Extract the [x, y] coordinate from the center of the cell holding the provided text.  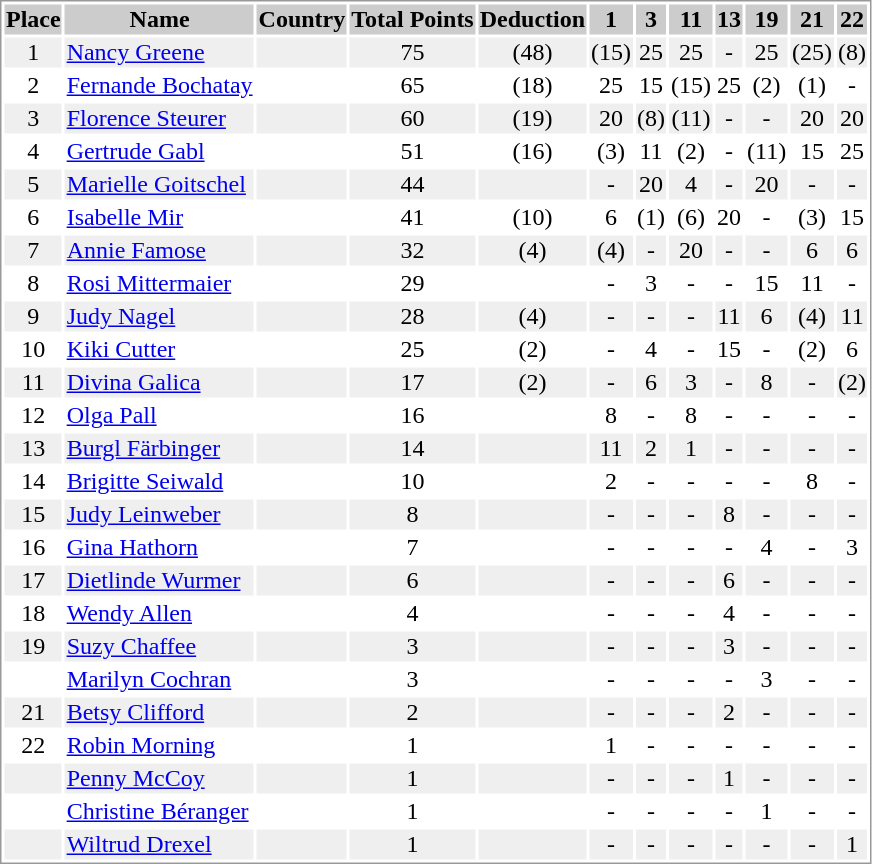
Name [160, 19]
Total Points [412, 19]
51 [412, 151]
Fernande Bochatay [160, 85]
Marilyn Cochran [160, 679]
28 [412, 317]
Place [33, 19]
Betsy Clifford [160, 713]
Florence Steurer [160, 119]
(25) [812, 53]
(19) [532, 119]
Deduction [532, 19]
Nancy Greene [160, 53]
(6) [692, 217]
75 [412, 53]
65 [412, 85]
Judy Leinweber [160, 515]
(10) [532, 217]
12 [33, 415]
Annie Famose [160, 251]
(48) [532, 53]
Christine Béranger [160, 811]
Wiltrud Drexel [160, 845]
Olga Pall [160, 415]
Isabelle Mir [160, 217]
(16) [532, 151]
Gertrude Gabl [160, 151]
Penny McCoy [160, 779]
Rosi Mittermaier [160, 283]
(18) [532, 85]
Robin Morning [160, 745]
44 [412, 185]
Country [302, 19]
41 [412, 217]
5 [33, 185]
Burgl Färbinger [160, 449]
Judy Nagel [160, 317]
Suzy Chaffee [160, 647]
Dietlinde Wurmer [160, 581]
32 [412, 251]
9 [33, 317]
Kiki Cutter [160, 349]
Brigitte Seiwald [160, 481]
29 [412, 283]
Divina Galica [160, 383]
Gina Hathorn [160, 547]
Wendy Allen [160, 613]
18 [33, 613]
60 [412, 119]
Marielle Goitschel [160, 185]
